Return (X, Y) of the center of cell containing provided text 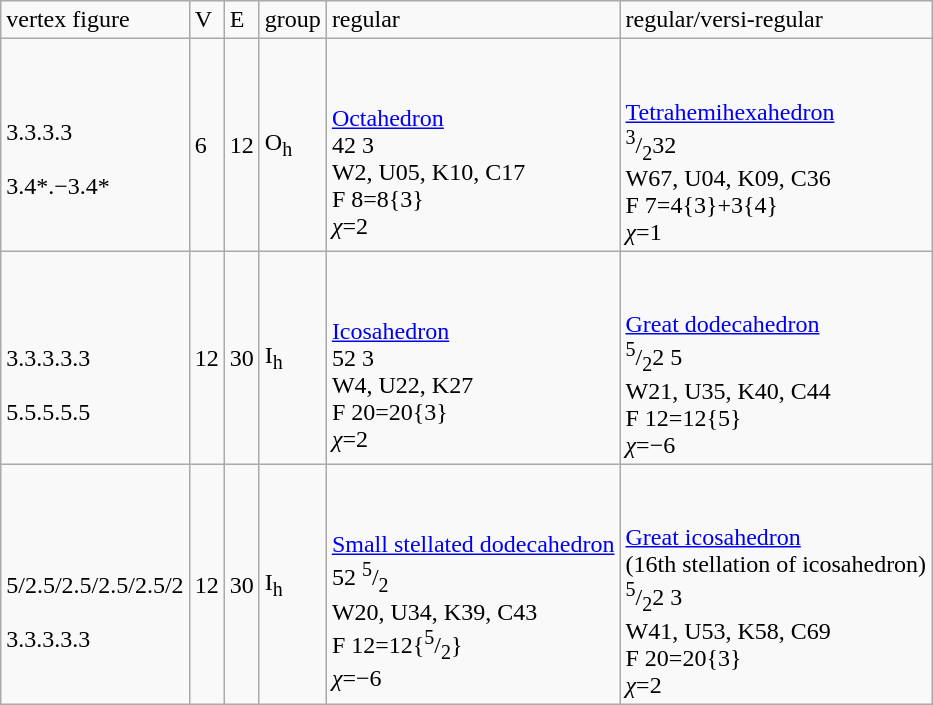
group (292, 20)
3.3.3.3.3 5.5.5.5.5 (95, 358)
3.3.3.33.4*.−3.4* (95, 146)
Oh (292, 146)
5/2.5/2.5/2.5/2.5/2 3.3.3.3.3 (95, 584)
6 (206, 146)
Great dodecahedron 5/22 5 W21, U35, K40, C44 F 12=12{5} χ=−6 (776, 358)
regular (473, 20)
Small stellated dodecahedron 52 5/2 W20, U34, K39, C43 F 12=12{5/2} χ=−6 (473, 584)
Icosahedron 52 3 W4, U22, K27 F 20=20{3} χ=2 (473, 358)
regular/versi-regular (776, 20)
E (242, 20)
Tetrahemihexahedron 3/232 W67, U04, K09, C36 F 7=4{3}+3{4} χ=1 (776, 146)
Octahedron 42 3 W2, U05, K10, C17 F 8=8{3} χ=2 (473, 146)
vertex figure (95, 20)
V (206, 20)
Great icosahedron (16th stellation of icosahedron) 5/22 3 W41, U53, K58, C69 F 20=20{3} χ=2 (776, 584)
